Output the (X, Y) coordinate of the center of the cell containing the given text.  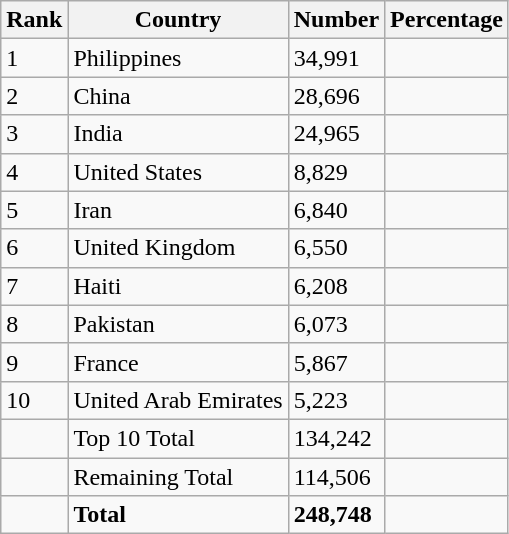
24,965 (336, 134)
Pakistan (178, 324)
8,829 (336, 172)
114,506 (336, 477)
China (178, 96)
India (178, 134)
134,242 (336, 438)
6,073 (336, 324)
Number (336, 20)
Remaining Total (178, 477)
Top 10 Total (178, 438)
Total (178, 515)
Philippines (178, 58)
United States (178, 172)
8 (34, 324)
Iran (178, 210)
Country (178, 20)
248,748 (336, 515)
9 (34, 362)
Haiti (178, 286)
3 (34, 134)
6,208 (336, 286)
Rank (34, 20)
7 (34, 286)
United Kingdom (178, 248)
1 (34, 58)
6,550 (336, 248)
34,991 (336, 58)
6,840 (336, 210)
2 (34, 96)
France (178, 362)
4 (34, 172)
5 (34, 210)
28,696 (336, 96)
United Arab Emirates (178, 400)
10 (34, 400)
Percentage (447, 20)
6 (34, 248)
5,223 (336, 400)
5,867 (336, 362)
